For the text-containing cell, return its midpoint in (x, y) coordinate format. 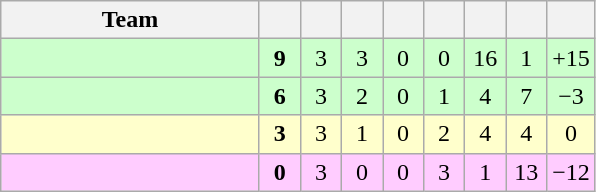
−3 (572, 96)
16 (486, 58)
+15 (572, 58)
9 (280, 58)
Team (130, 20)
−12 (572, 172)
6 (280, 96)
7 (526, 96)
13 (526, 172)
